Scan for the cell matching the given text and deliver its (X, Y) coordinate at center. 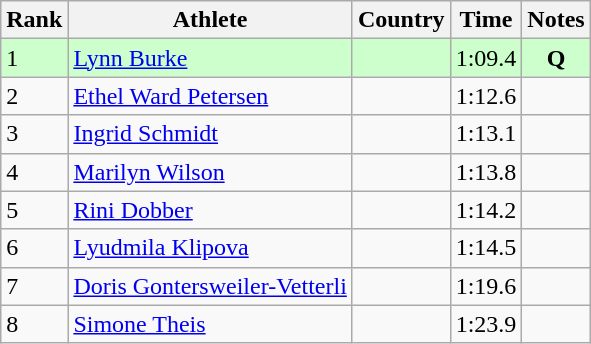
7 (34, 286)
2 (34, 96)
1:13.1 (486, 134)
Lynn Burke (210, 58)
Q (556, 58)
Lyudmila Klipova (210, 248)
Time (486, 20)
1:12.6 (486, 96)
1:13.8 (486, 172)
1:14.2 (486, 210)
Simone Theis (210, 324)
6 (34, 248)
3 (34, 134)
Notes (556, 20)
1:19.6 (486, 286)
Athlete (210, 20)
1 (34, 58)
5 (34, 210)
1:09.4 (486, 58)
1:23.9 (486, 324)
4 (34, 172)
Ethel Ward Petersen (210, 96)
Marilyn Wilson (210, 172)
Doris Gontersweiler-Vetterli (210, 286)
Rank (34, 20)
Ingrid Schmidt (210, 134)
8 (34, 324)
Rini Dobber (210, 210)
Country (401, 20)
1:14.5 (486, 248)
